Extract the (x, y) coordinate from the center of the cell holding the provided text.  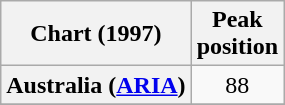
Australia (ARIA) (96, 85)
Chart (1997) (96, 34)
Peakposition (237, 34)
88 (237, 85)
